Locate the cell with the specified text and output its [x, y] center coordinate. 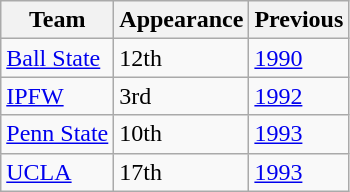
Penn State [58, 134]
Previous [299, 20]
17th [182, 172]
10th [182, 134]
3rd [182, 96]
Team [58, 20]
1992 [299, 96]
12th [182, 58]
1990 [299, 58]
IPFW [58, 96]
Ball State [58, 58]
UCLA [58, 172]
Appearance [182, 20]
